Return (x, y) of the center of cell containing provided text 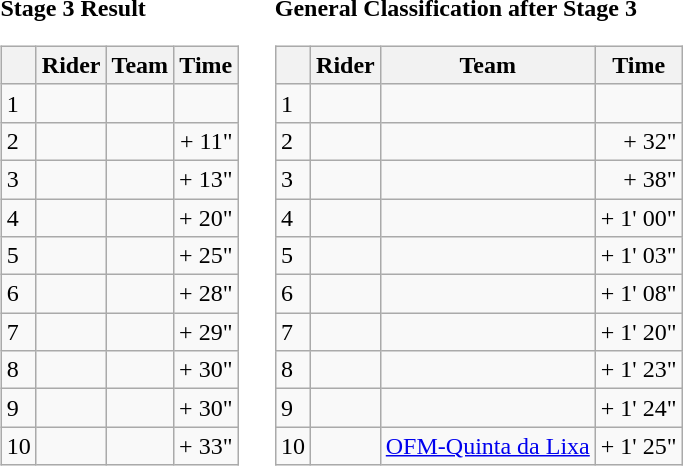
+ 13" (206, 179)
+ 28" (206, 294)
+ 1' 23" (638, 370)
+ 38" (638, 179)
+ 11" (206, 141)
OFM-Quinta da Lixa (488, 446)
+ 20" (206, 217)
+ 1' 20" (638, 332)
+ 33" (206, 446)
+ 1' 24" (638, 408)
+ 1' 08" (638, 294)
+ 1' 25" (638, 446)
+ 1' 03" (638, 256)
+ 32" (638, 141)
+ 25" (206, 256)
+ 1' 00" (638, 217)
+ 29" (206, 332)
